Detect which cell encompasses the target text, then output its [X, Y] center coordinate. 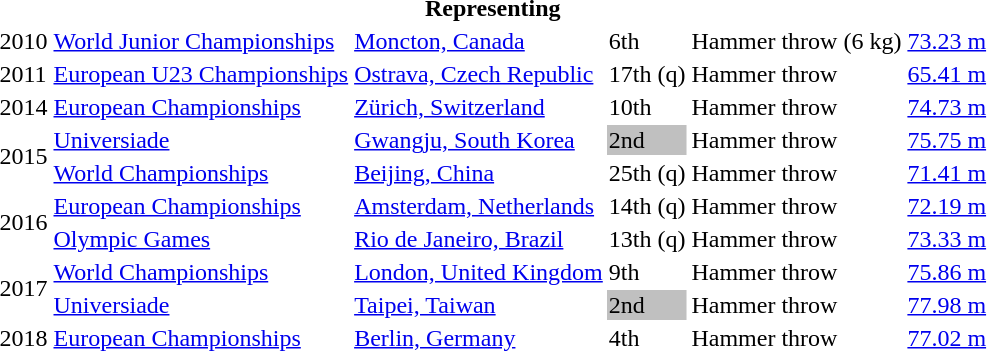
Rio de Janeiro, Brazil [479, 239]
17th (q) [647, 74]
Zürich, Switzerland [479, 107]
14th (q) [647, 206]
25th (q) [647, 173]
6th [647, 41]
Ostrava, Czech Republic [479, 74]
Gwangju, South Korea [479, 140]
13th (q) [647, 239]
Olympic Games [201, 239]
9th [647, 272]
Hammer throw (6 kg) [796, 41]
Beijing, China [479, 173]
Taipei, Taiwan [479, 305]
World Junior Championships [201, 41]
10th [647, 107]
London, United Kingdom [479, 272]
European U23 Championships [201, 74]
Moncton, Canada [479, 41]
Amsterdam, Netherlands [479, 206]
